Identify which cell holds the provided text, then report its [x, y] central coordinate. 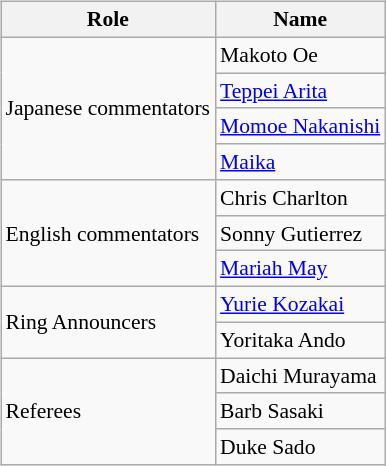
Maika [300, 162]
Japanese commentators [108, 108]
Momoe Nakanishi [300, 126]
Mariah May [300, 269]
Role [108, 20]
Daichi Murayama [300, 376]
Duke Sado [300, 447]
Ring Announcers [108, 322]
Makoto Oe [300, 55]
Sonny Gutierrez [300, 233]
Yurie Kozakai [300, 305]
Teppei Arita [300, 91]
Barb Sasaki [300, 411]
English commentators [108, 234]
Chris Charlton [300, 198]
Yoritaka Ando [300, 340]
Referees [108, 412]
Name [300, 20]
